Return the (x, y) coordinate for the center point of the cell that contains the specified text.  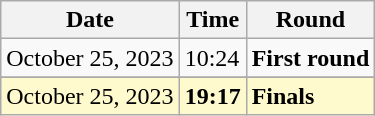
First round (310, 58)
Date (90, 20)
Time (212, 20)
10:24 (212, 58)
Finals (310, 96)
Round (310, 20)
19:17 (212, 96)
